For the text-containing cell, return its midpoint in [X, Y] coordinate format. 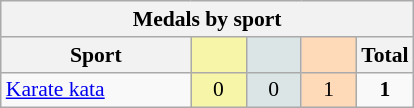
Sport [96, 55]
Karate kata [96, 90]
Medals by sport [208, 19]
Total [384, 55]
